From the cell containing the given text, extract its center point as (x, y) coordinate. 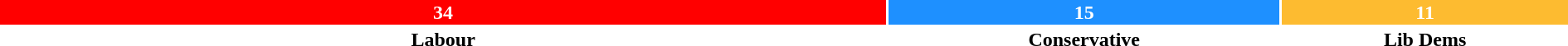
34 (443, 12)
11 (1425, 12)
15 (1083, 12)
